Identify which cell holds the provided text, then report its (X, Y) central coordinate. 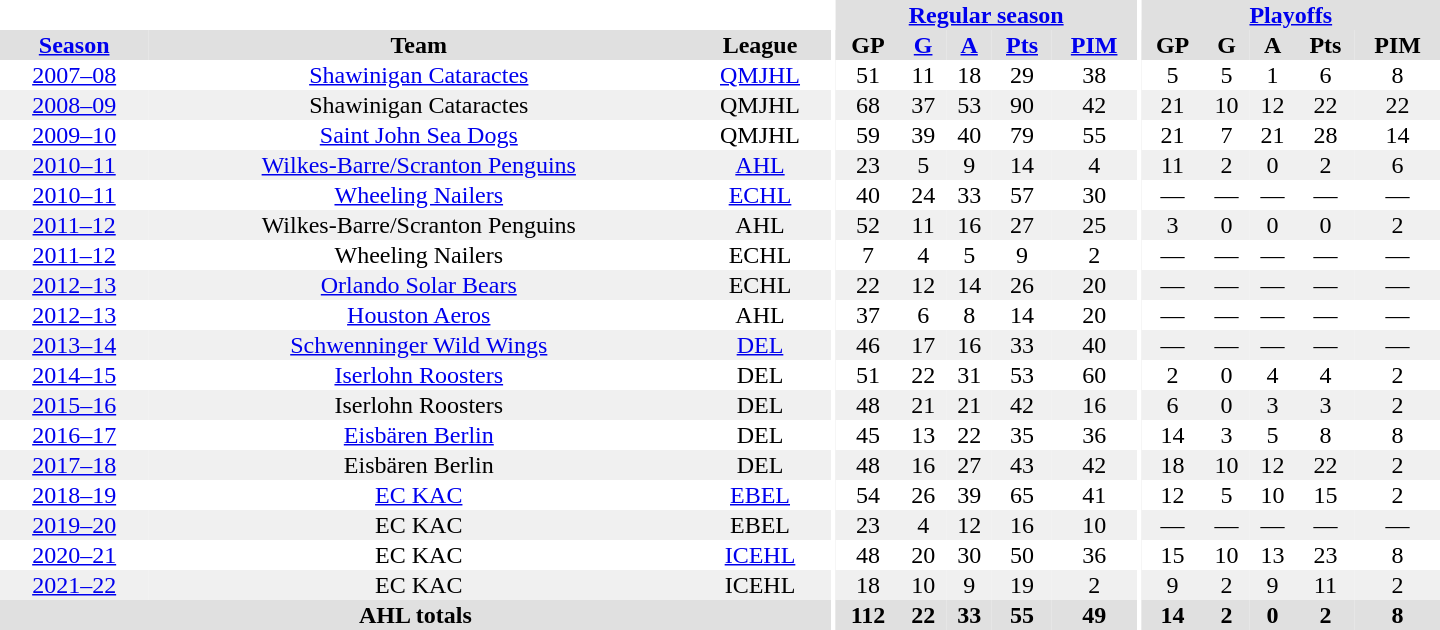
43 (1022, 465)
50 (1022, 555)
Schwenninger Wild Wings (418, 345)
35 (1022, 435)
League (760, 45)
2018–19 (74, 495)
2019–20 (74, 525)
17 (923, 345)
19 (1022, 585)
2013–14 (74, 345)
Saint John Sea Dogs (418, 135)
2017–18 (74, 465)
1 (1273, 75)
Playoffs (1291, 15)
28 (1326, 135)
90 (1022, 105)
57 (1022, 195)
68 (868, 105)
41 (1094, 495)
38 (1094, 75)
Orlando Solar Bears (418, 285)
Team (418, 45)
31 (969, 375)
Houston Aeros (418, 315)
2014–15 (74, 375)
45 (868, 435)
25 (1094, 225)
Regular season (986, 15)
79 (1022, 135)
2016–17 (74, 435)
AHL totals (416, 615)
60 (1094, 375)
54 (868, 495)
52 (868, 225)
112 (868, 615)
49 (1094, 615)
2009–10 (74, 135)
2021–22 (74, 585)
2007–08 (74, 75)
59 (868, 135)
65 (1022, 495)
2015–16 (74, 405)
Season (74, 45)
2020–21 (74, 555)
46 (868, 345)
29 (1022, 75)
24 (923, 195)
2008–09 (74, 105)
